From the cell containing the given text, extract its center point as (x, y) coordinate. 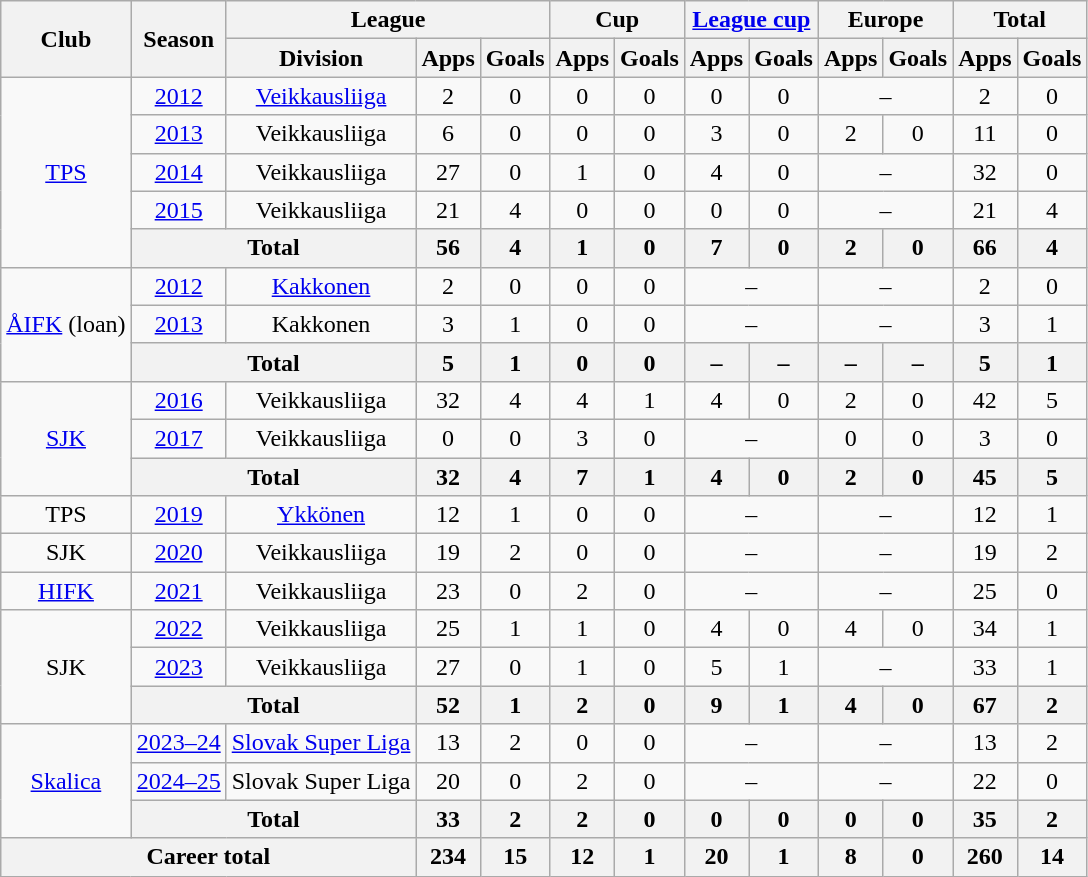
8 (850, 857)
23 (448, 591)
2017 (178, 438)
Season (178, 39)
Division (321, 58)
Ykkönen (321, 515)
2019 (178, 515)
HIFK (66, 591)
2016 (178, 400)
Skalica (66, 781)
260 (985, 857)
56 (448, 248)
34 (985, 629)
2023–24 (178, 743)
66 (985, 248)
Career total (208, 857)
Cup (617, 20)
2021 (178, 591)
League cup (751, 20)
42 (985, 400)
14 (1052, 857)
67 (985, 705)
Club (66, 39)
League (388, 20)
45 (985, 477)
11 (985, 134)
15 (515, 857)
52 (448, 705)
2020 (178, 553)
6 (448, 134)
Europe (885, 20)
2023 (178, 667)
35 (985, 819)
234 (448, 857)
2024–25 (178, 781)
22 (985, 781)
9 (716, 705)
2014 (178, 172)
2022 (178, 629)
2015 (178, 210)
ÅIFK (loan) (66, 324)
